Capture the cell that displays the provided text and extract its (x, y) central coordinate. 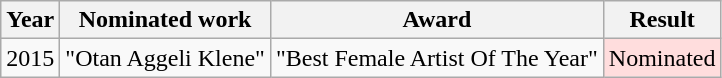
Year (30, 20)
Nominated work (166, 20)
Nominated (662, 58)
"Best Female Artist Of The Year" (436, 58)
2015 (30, 58)
Result (662, 20)
"Otan Aggeli Klene" (166, 58)
Award (436, 20)
